Detect which cell encompasses the target text, then output its [x, y] center coordinate. 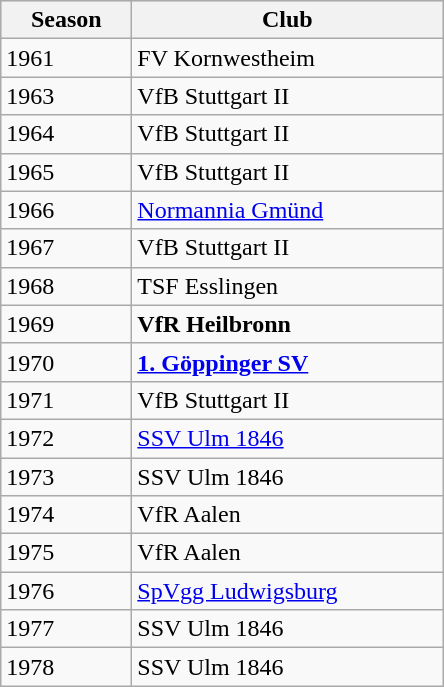
1970 [66, 362]
Normannia Gmünd [288, 210]
1964 [66, 134]
SpVgg Ludwigsburg [288, 591]
1967 [66, 248]
1968 [66, 286]
1963 [66, 96]
1973 [66, 477]
1972 [66, 438]
1969 [66, 324]
Club [288, 20]
TSF Esslingen [288, 286]
1976 [66, 591]
1978 [66, 667]
1974 [66, 515]
1. Göppinger SV [288, 362]
Season [66, 20]
1961 [66, 58]
1971 [66, 400]
1977 [66, 629]
1965 [66, 172]
FV Kornwestheim [288, 58]
1975 [66, 553]
1966 [66, 210]
VfR Heilbronn [288, 324]
